From the cell containing the given text, extract its center point as (x, y) coordinate. 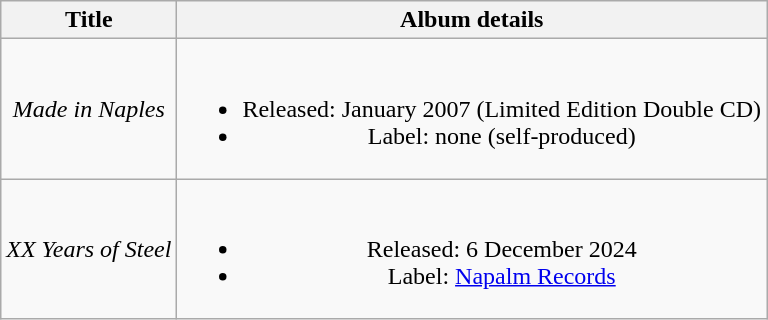
Released: January 2007 (Limited Edition Double CD)Label: none (self-produced) (472, 109)
Released: 6 December 2024Label: Napalm Records (472, 249)
Title (89, 20)
XX Years of Steel (89, 249)
Made in Naples (89, 109)
Album details (472, 20)
